Return the (x, y) coordinate for the center point of the cell that contains the specified text.  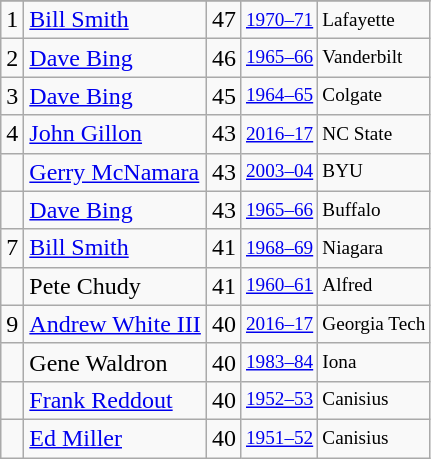
1983–84 (279, 362)
1 (12, 20)
NC State (374, 134)
1951–52 (279, 438)
Andrew White III (116, 324)
3 (12, 96)
Niagara (374, 248)
1970–71 (279, 20)
Gene Waldron (116, 362)
1952–53 (279, 400)
2 (12, 58)
1964–65 (279, 96)
2003–04 (279, 172)
Pete Chudy (116, 286)
9 (12, 324)
Georgia Tech (374, 324)
4 (12, 134)
47 (224, 20)
BYU (374, 172)
Gerry McNamara (116, 172)
Lafayette (374, 20)
John Gillon (116, 134)
7 (12, 248)
1960–61 (279, 286)
Ed Miller (116, 438)
46 (224, 58)
1968–69 (279, 248)
Buffalo (374, 210)
Iona (374, 362)
Alfred (374, 286)
45 (224, 96)
Vanderbilt (374, 58)
Colgate (374, 96)
Frank Reddout (116, 400)
